Pinpoint the cell where the given text exists, returning its (x, y) midpoint coordinate. 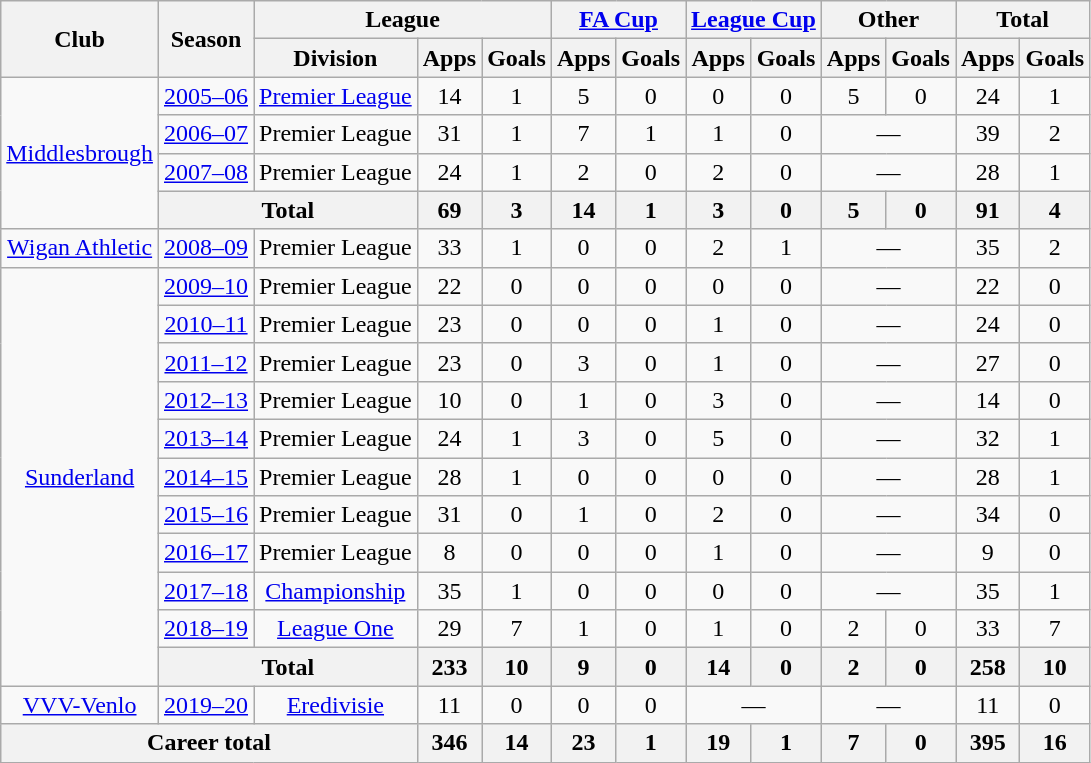
346 (449, 743)
2013–14 (206, 438)
2007–08 (206, 172)
2018–19 (206, 629)
VVV-Venlo (80, 705)
2009–10 (206, 286)
Wigan Athletic (80, 248)
2010–11 (206, 324)
39 (988, 134)
Career total (209, 743)
2005–06 (206, 96)
Championship (336, 591)
16 (1055, 743)
2019–20 (206, 705)
League (403, 20)
2011–12 (206, 362)
FA Cup (618, 20)
2014–15 (206, 477)
Eredivisie (336, 705)
Division (336, 58)
395 (988, 743)
32 (988, 438)
2016–17 (206, 553)
2006–07 (206, 134)
69 (449, 210)
Club (80, 39)
91 (988, 210)
34 (988, 515)
19 (718, 743)
27 (988, 362)
League Cup (754, 20)
2008–09 (206, 248)
Middlesbrough (80, 153)
4 (1055, 210)
258 (988, 667)
Sunderland (80, 476)
233 (449, 667)
8 (449, 553)
2017–18 (206, 591)
Other (888, 20)
29 (449, 629)
2012–13 (206, 400)
Season (206, 39)
2015–16 (206, 515)
League One (336, 629)
